Search for the cell housing the specified text and yield its [x, y] center coordinate. 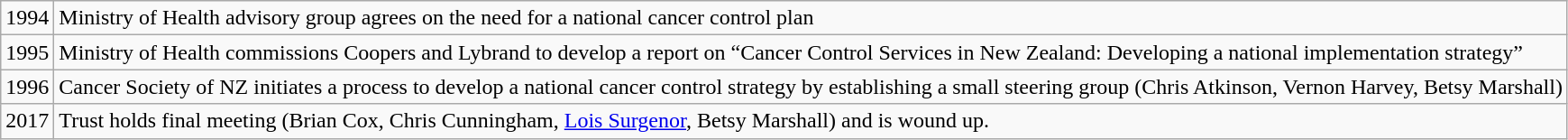
Trust holds final meeting (Brian Cox, Chris Cunningham, Lois Surgenor, Betsy Marshall) and is wound up. [812, 121]
Ministry of Health advisory group agrees on the need for a national cancer control plan [812, 18]
1996 [27, 87]
1994 [27, 18]
2017 [27, 121]
1995 [27, 52]
